Return (x, y) of the center of cell containing provided text 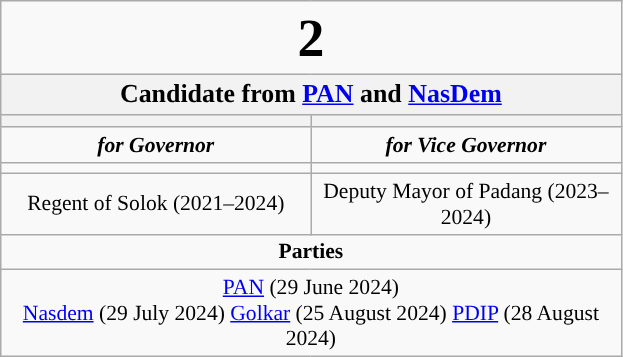
Parties (311, 252)
Deputy Mayor of Padang (2023–2024) (466, 204)
for Vice Governor (466, 146)
Regent of Solok (2021–2024) (156, 204)
PAN (29 June 2024) Nasdem (29 July 2024) Golkar (25 August 2024) PDIP (28 August 2024) (311, 314)
for Governor (156, 146)
2 (311, 38)
Candidate from PAN and NasDem (311, 94)
